Determine the [x, y] coordinate at the center of the cell enclosing the given text.  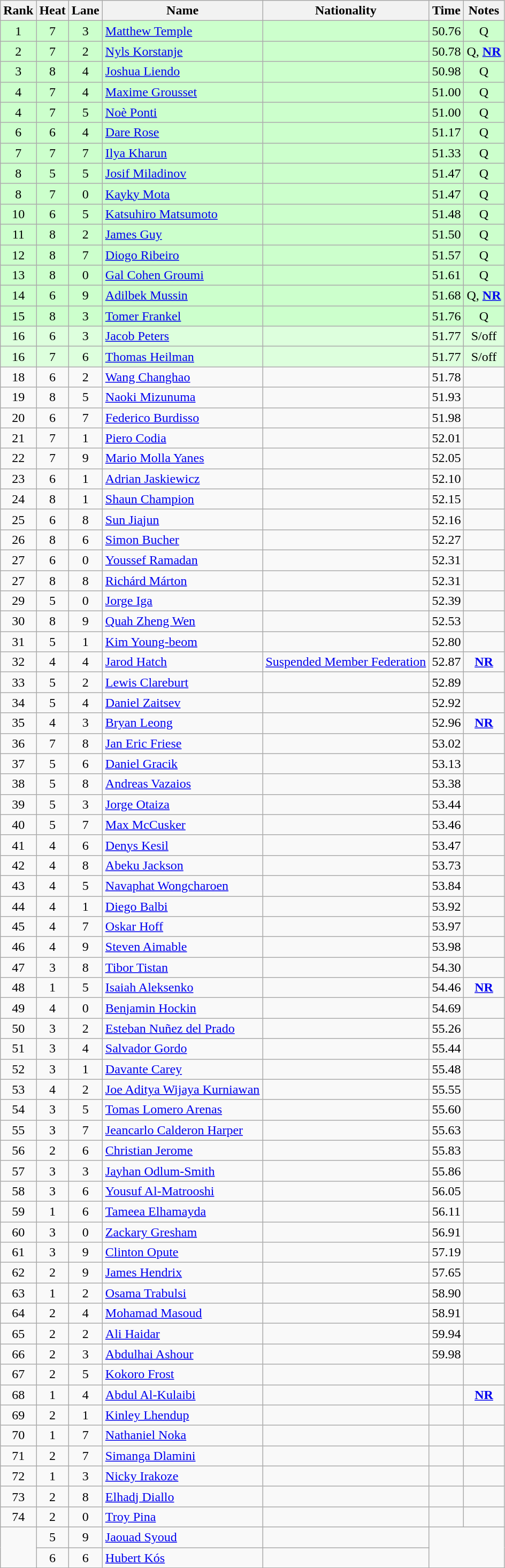
51.98 [446, 418]
55.48 [446, 1069]
22 [18, 458]
35 [18, 723]
49 [18, 1008]
Abdul Al-Kulaibi [182, 1395]
Zackary Gresham [182, 1232]
Max McCusker [182, 825]
Time [446, 11]
Simon Bucher [182, 540]
Benjamin Hockin [182, 1008]
55.83 [446, 1150]
57.65 [446, 1273]
Daniel Gracik [182, 764]
51.61 [446, 275]
Abeku Jackson [182, 865]
Lane [86, 11]
23 [18, 479]
Piero Codia [182, 438]
55.86 [446, 1171]
Bryan Leong [182, 723]
52.16 [446, 519]
Nicky Irakoze [182, 1476]
Abdulhai Ashour [182, 1354]
Dare Rose [182, 133]
Daniel Zaitsev [182, 703]
56 [18, 1150]
Shaun Champion [182, 499]
44 [18, 906]
Jorge Iga [182, 601]
Denys Kesil [182, 845]
Jacob Peters [182, 336]
Adilbek Mussin [182, 296]
52.01 [446, 438]
Maxime Grousset [182, 92]
52.87 [446, 662]
67 [18, 1374]
Diego Balbi [182, 906]
73 [18, 1496]
13 [18, 275]
Joe Aditya Wijaya Kurniawan [182, 1089]
34 [18, 703]
51.93 [446, 397]
53.44 [446, 804]
Christian Jerome [182, 1150]
Lewis Clareburt [182, 682]
Nationality [346, 11]
45 [18, 927]
14 [18, 296]
53.97 [446, 927]
James Hendrix [182, 1273]
59.98 [446, 1354]
72 [18, 1476]
70 [18, 1435]
Troy Pina [182, 1517]
Isaiah Aleksenko [182, 988]
55.44 [446, 1049]
Tomer Frankel [182, 316]
63 [18, 1293]
59 [18, 1211]
19 [18, 397]
Heat [52, 11]
56.91 [446, 1232]
52.80 [446, 642]
Wang Changhao [182, 377]
53 [18, 1089]
55.55 [446, 1089]
50.98 [446, 72]
15 [18, 316]
Youssef Ramadan [182, 560]
55 [18, 1130]
10 [18, 214]
Oskar Hoff [182, 927]
66 [18, 1354]
Navaphat Wongcharoen [182, 886]
Mohamad Masoud [182, 1313]
Jaouad Syoud [182, 1537]
52 [18, 1069]
31 [18, 642]
57 [18, 1171]
Suspended Member Federation [346, 662]
Sun Jiajun [182, 519]
Katsuhiro Matsumoto [182, 214]
Kim Young-beom [182, 642]
54.69 [446, 1008]
51.33 [446, 153]
Richárd Márton [182, 580]
61 [18, 1252]
50.78 [446, 51]
58.91 [446, 1313]
51.48 [446, 214]
47 [18, 967]
53.98 [446, 947]
Gal Cohen Groumi [182, 275]
Elhadj Diallo [182, 1496]
Andreas Vazaios [182, 784]
Davante Carey [182, 1069]
Steven Aimable [182, 947]
Tameea Elhamayda [182, 1211]
Kinley Lhendup [182, 1415]
54.46 [446, 988]
51.17 [446, 133]
Hubert Kós [182, 1558]
52.96 [446, 723]
Diogo Ribeiro [182, 255]
29 [18, 601]
68 [18, 1395]
Ali Haidar [182, 1334]
Thomas Heilman [182, 357]
33 [18, 682]
Noè Ponti [182, 112]
Name [182, 11]
Matthew Temple [182, 31]
Federico Burdisso [182, 418]
42 [18, 865]
Simanga Dlamini [182, 1456]
52.39 [446, 601]
62 [18, 1273]
51.78 [446, 377]
32 [18, 662]
Clinton Opute [182, 1252]
Quah Zheng Wen [182, 621]
Nathaniel Noka [182, 1435]
Joshua Liendo [182, 72]
Osama Trabulsi [182, 1293]
Yousuf Al-Matrooshi [182, 1191]
Jarod Hatch [182, 662]
46 [18, 947]
39 [18, 804]
59.94 [446, 1334]
Esteban Nuñez del Prado [182, 1028]
Nyls Korstanje [182, 51]
53.92 [446, 906]
James Guy [182, 234]
50 [18, 1028]
Ilya Kharun [182, 153]
Jeancarlo Calderon Harper [182, 1130]
26 [18, 540]
51 [18, 1049]
38 [18, 784]
Naoki Mizunuma [182, 397]
20 [18, 418]
Tomas Lomero Arenas [182, 1110]
52.92 [446, 703]
51.50 [446, 234]
43 [18, 886]
Kokoro Frost [182, 1374]
Rank [18, 11]
Notes [484, 11]
51.68 [446, 296]
11 [18, 234]
Mario Molla Yanes [182, 458]
Josif Miladinov [182, 173]
37 [18, 764]
Adrian Jaskiewicz [182, 479]
57.19 [446, 1252]
24 [18, 499]
65 [18, 1334]
21 [18, 438]
56.11 [446, 1211]
41 [18, 845]
Kayky Mota [182, 194]
Jayhan Odlum-Smith [182, 1171]
52.15 [446, 499]
40 [18, 825]
53.73 [446, 865]
56.05 [446, 1191]
55.26 [446, 1028]
51.57 [446, 255]
48 [18, 988]
Salvador Gordo [182, 1049]
53.38 [446, 784]
50.76 [446, 31]
52.27 [446, 540]
52.05 [446, 458]
30 [18, 621]
54.30 [446, 967]
58 [18, 1191]
55.63 [446, 1130]
36 [18, 743]
53.13 [446, 764]
53.02 [446, 743]
12 [18, 255]
Tibor Tistan [182, 967]
52.89 [446, 682]
60 [18, 1232]
64 [18, 1313]
53.47 [446, 845]
69 [18, 1415]
53.46 [446, 825]
18 [18, 377]
25 [18, 519]
55.60 [446, 1110]
52.53 [446, 621]
53.84 [446, 886]
51.76 [446, 316]
74 [18, 1517]
Jorge Otaiza [182, 804]
58.90 [446, 1293]
Jan Eric Friese [182, 743]
71 [18, 1456]
54 [18, 1110]
52.10 [446, 479]
